Return the [x, y] coordinate for the center point of the cell that contains the specified text.  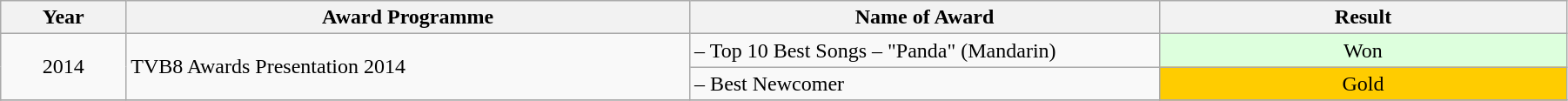
Won [1363, 50]
Year [64, 17]
– Top 10 Best Songs – "Panda" (Mandarin) [925, 50]
Name of Award [925, 17]
2014 [64, 67]
TVB8 Awards Presentation 2014 [408, 67]
Award Programme [408, 17]
Gold [1363, 84]
Result [1363, 17]
– Best Newcomer [925, 84]
